Search for the cell housing the specified text and yield its [X, Y] center coordinate. 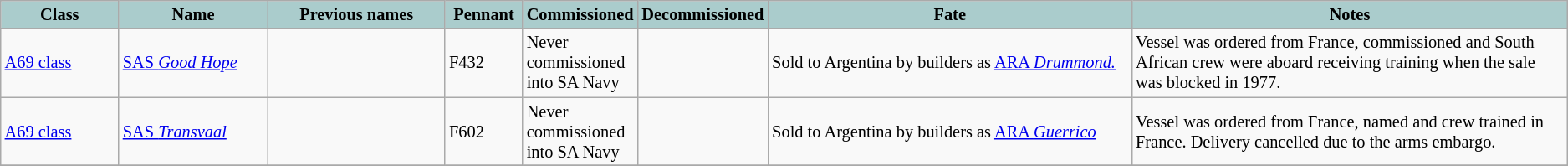
Commissioned [580, 14]
SAS Transvaal [193, 132]
Vessel was ordered from France, named and crew trained in France. Delivery cancelled due to the arms embargo. [1350, 132]
Fate [950, 14]
Pennant [483, 14]
Previous names [356, 14]
F432 [483, 63]
SAS Good Hope [193, 63]
F602 [483, 132]
Decommissioned [702, 14]
Sold to Argentina by builders as ARA Drummond. [950, 63]
Name [193, 14]
Vessel was ordered from France, commissioned and South African crew were aboard receiving training when the sale was blocked in 1977. [1350, 63]
Sold to Argentina by builders as ARA Guerrico [950, 132]
Class [60, 14]
Notes [1350, 14]
